Detect which cell encompasses the target text, then output its [X, Y] center coordinate. 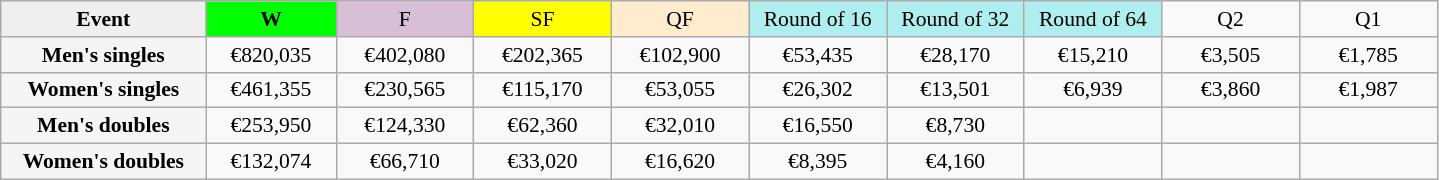
€230,565 [405, 90]
€1,987 [1368, 90]
€115,170 [543, 90]
€16,620 [680, 162]
€16,550 [818, 126]
€8,395 [818, 162]
€820,035 [271, 55]
€402,080 [405, 55]
€26,302 [818, 90]
€28,170 [955, 55]
€53,055 [680, 90]
QF [680, 19]
F [405, 19]
€66,710 [405, 162]
Round of 64 [1093, 19]
€13,501 [955, 90]
Men's doubles [104, 126]
€124,330 [405, 126]
€132,074 [271, 162]
Q1 [1368, 19]
€33,020 [543, 162]
Round of 32 [955, 19]
€32,010 [680, 126]
Q2 [1231, 19]
€253,950 [271, 126]
€4,160 [955, 162]
€3,860 [1231, 90]
€15,210 [1093, 55]
€8,730 [955, 126]
Round of 16 [818, 19]
€1,785 [1368, 55]
Women's singles [104, 90]
W [271, 19]
Women's doubles [104, 162]
SF [543, 19]
€6,939 [1093, 90]
€202,365 [543, 55]
Men's singles [104, 55]
€3,505 [1231, 55]
€53,435 [818, 55]
Event [104, 19]
€62,360 [543, 126]
€102,900 [680, 55]
€461,355 [271, 90]
